Detect which cell encompasses the target text, then output its (x, y) center coordinate. 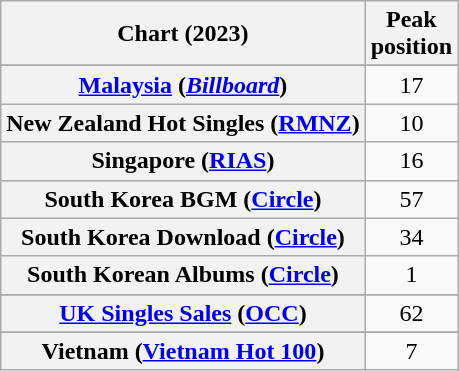
Malaysia (Billboard) (183, 85)
57 (411, 199)
South Korean Albums (Circle) (183, 275)
South Korea BGM (Circle) (183, 199)
UK Singles Sales (OCC) (183, 313)
Singapore (RIAS) (183, 161)
Vietnam (Vietnam Hot 100) (183, 351)
17 (411, 85)
7 (411, 351)
10 (411, 123)
1 (411, 275)
New Zealand Hot Singles (RMNZ) (183, 123)
62 (411, 313)
South Korea Download (Circle) (183, 237)
16 (411, 161)
Peakposition (411, 34)
Chart (2023) (183, 34)
34 (411, 237)
